Capture the cell that displays the provided text and extract its (X, Y) central coordinate. 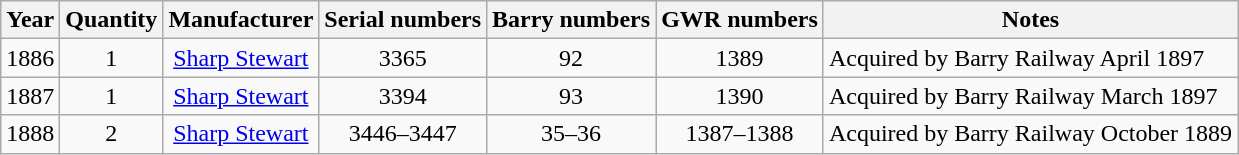
1387–1388 (740, 134)
3446–3447 (403, 134)
Quantity (112, 20)
GWR numbers (740, 20)
Acquired by Barry Railway March 1897 (1030, 96)
1886 (30, 58)
Acquired by Barry Railway April 1897 (1030, 58)
Serial numbers (403, 20)
1888 (30, 134)
92 (572, 58)
3394 (403, 96)
Year (30, 20)
35–36 (572, 134)
1887 (30, 96)
2 (112, 134)
Manufacturer (241, 20)
Acquired by Barry Railway October 1889 (1030, 134)
1390 (740, 96)
1389 (740, 58)
93 (572, 96)
Notes (1030, 20)
3365 (403, 58)
Barry numbers (572, 20)
